Determine the [X, Y] coordinate at the center of the cell enclosing the given text.  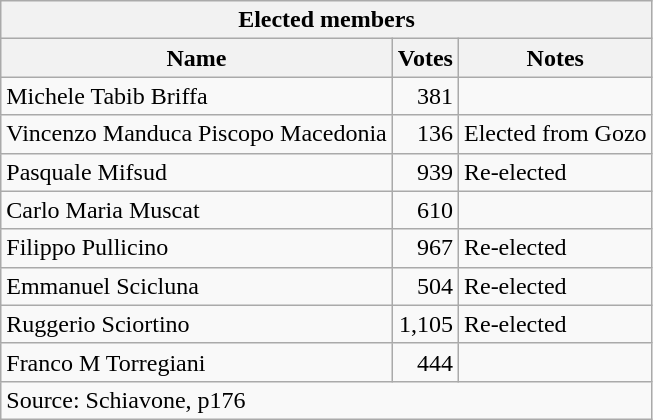
Name [197, 58]
504 [425, 286]
Pasquale Mifsud [197, 172]
Ruggerio Sciortino [197, 324]
Elected members [326, 20]
Michele Tabib Briffa [197, 96]
Carlo Maria Muscat [197, 210]
Franco M Torregiani [197, 362]
Emmanuel Scicluna [197, 286]
967 [425, 248]
381 [425, 96]
Notes [555, 58]
Votes [425, 58]
610 [425, 210]
Filippo Pullicino [197, 248]
Elected from Gozo [555, 134]
444 [425, 362]
939 [425, 172]
Source: Schiavone, p176 [326, 400]
1,105 [425, 324]
Vincenzo Manduca Piscopo Macedonia [197, 134]
136 [425, 134]
